Extract the (x, y) coordinate from the center of the cell holding the provided text.  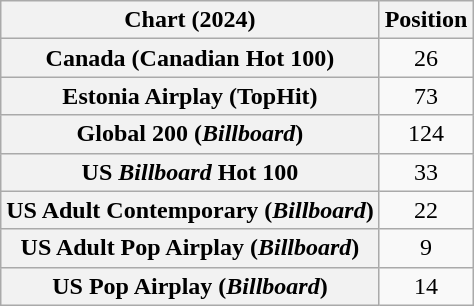
Canada (Canadian Hot 100) (190, 58)
33 (426, 172)
Global 200 (Billboard) (190, 134)
22 (426, 210)
26 (426, 58)
14 (426, 286)
US Adult Pop Airplay (Billboard) (190, 248)
73 (426, 96)
Estonia Airplay (TopHit) (190, 96)
Position (426, 20)
124 (426, 134)
9 (426, 248)
Chart (2024) (190, 20)
US Billboard Hot 100 (190, 172)
US Adult Contemporary (Billboard) (190, 210)
US Pop Airplay (Billboard) (190, 286)
